Identify which cell holds the provided text, then report its (X, Y) central coordinate. 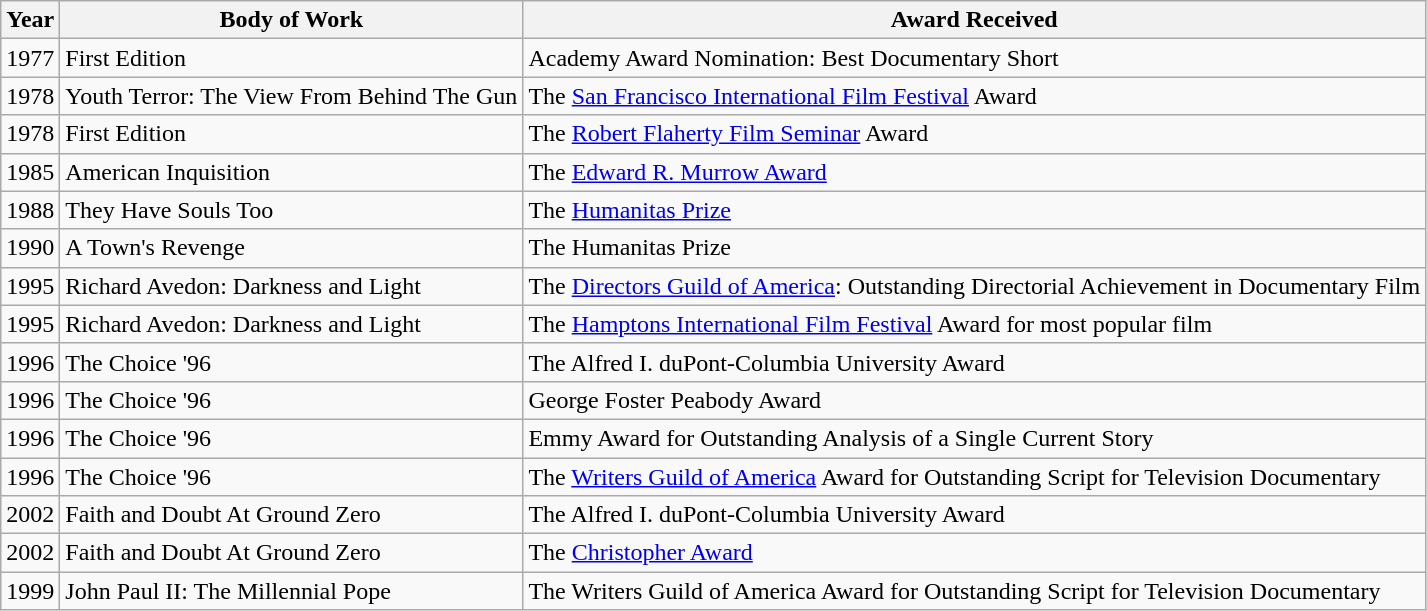
1990 (30, 248)
Academy Award Nomination: Best Documentary Short (974, 58)
1999 (30, 591)
George Foster Peabody Award (974, 400)
Youth Terror: The View From Behind The Gun (292, 96)
Award Received (974, 20)
Year (30, 20)
A Town's Revenge (292, 248)
The Directors Guild of America: Outstanding Directorial Achievement in Documentary Film (974, 286)
The Christopher Award (974, 553)
Emmy Award for Outstanding Analysis of a Single Current Story (974, 438)
Body of Work (292, 20)
John Paul II: The Millennial Pope (292, 591)
The Hamptons International Film Festival Award for most popular film (974, 324)
1988 (30, 210)
1977 (30, 58)
American Inquisition (292, 172)
They Have Souls Too (292, 210)
The Robert Flaherty Film Seminar Award (974, 134)
1985 (30, 172)
The Edward R. Murrow Award (974, 172)
The San Francisco International Film Festival Award (974, 96)
